Identify which cell holds the provided text, then report its [X, Y] central coordinate. 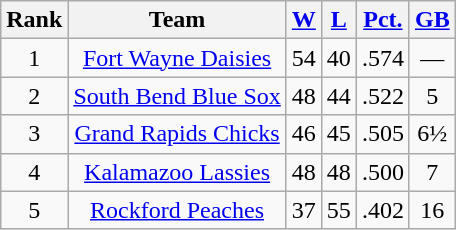
2 [34, 96]
54 [304, 58]
W [304, 20]
1 [34, 58]
South Bend Blue Sox [177, 96]
.500 [382, 172]
46 [304, 134]
37 [304, 210]
16 [432, 210]
Pct. [382, 20]
— [432, 58]
40 [338, 58]
.522 [382, 96]
Grand Rapids Chicks [177, 134]
Rockford Peaches [177, 210]
L [338, 20]
.402 [382, 210]
.505 [382, 134]
55 [338, 210]
.574 [382, 58]
Team [177, 20]
45 [338, 134]
44 [338, 96]
6½ [432, 134]
4 [34, 172]
Fort Wayne Daisies [177, 58]
Rank [34, 20]
GB [432, 20]
3 [34, 134]
Kalamazoo Lassies [177, 172]
7 [432, 172]
